For the text-containing cell, return its midpoint in [X, Y] coordinate format. 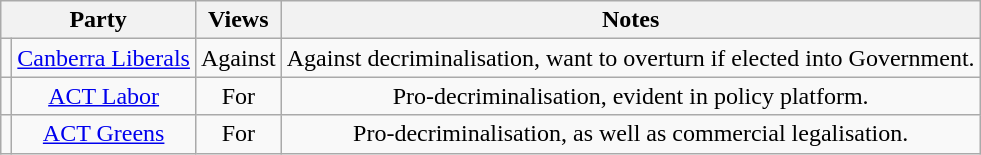
ACT Labor [104, 96]
Views [238, 20]
Canberra Liberals [104, 58]
Pro-decriminalisation, evident in policy platform. [630, 96]
Against [238, 58]
Party [98, 20]
Notes [630, 20]
ACT Greens [104, 134]
Against decriminalisation, want to overturn if elected into Government. [630, 58]
Pro-decriminalisation, as well as commercial legalisation. [630, 134]
